Scan for the cell matching the given text and deliver its (X, Y) coordinate at center. 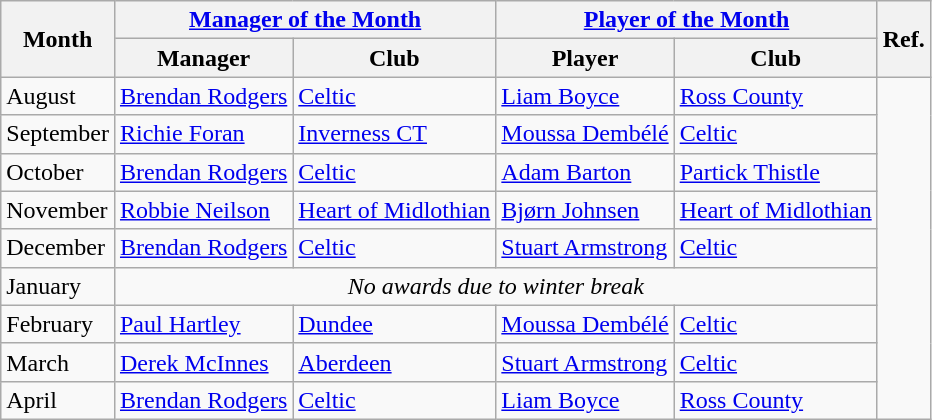
March (58, 362)
Aberdeen (394, 362)
Player of the Month (686, 20)
February (58, 324)
Partick Thistle (776, 172)
Ref. (904, 39)
Richie Foran (203, 134)
Derek McInnes (203, 362)
Adam Barton (585, 172)
Month (58, 39)
Manager of the Month (304, 20)
Paul Hartley (203, 324)
No awards due to winter break (496, 286)
August (58, 96)
Bjørn Johnsen (585, 210)
December (58, 248)
Dundee (394, 324)
Player (585, 58)
November (58, 210)
Manager (203, 58)
January (58, 286)
Robbie Neilson (203, 210)
Inverness CT (394, 134)
October (58, 172)
April (58, 400)
September (58, 134)
